Pinpoint the cell where the given text exists, returning its [x, y] midpoint coordinate. 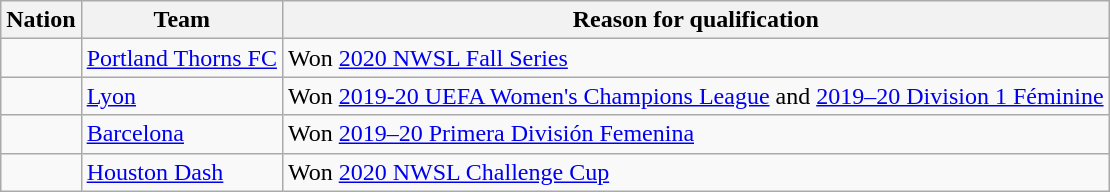
Barcelona [182, 134]
Lyon [182, 96]
Portland Thorns FC [182, 58]
Houston Dash [182, 172]
Won 2020 NWSL Fall Series [696, 58]
Won 2019–20 Primera División Femenina [696, 134]
Nation [41, 20]
Won 2020 NWSL Challenge Cup [696, 172]
Reason for qualification [696, 20]
Won 2019-20 UEFA Women's Champions League and 2019–20 Division 1 Féminine [696, 96]
Team [182, 20]
